Pinpoint the cell where the given text exists, returning its [X, Y] midpoint coordinate. 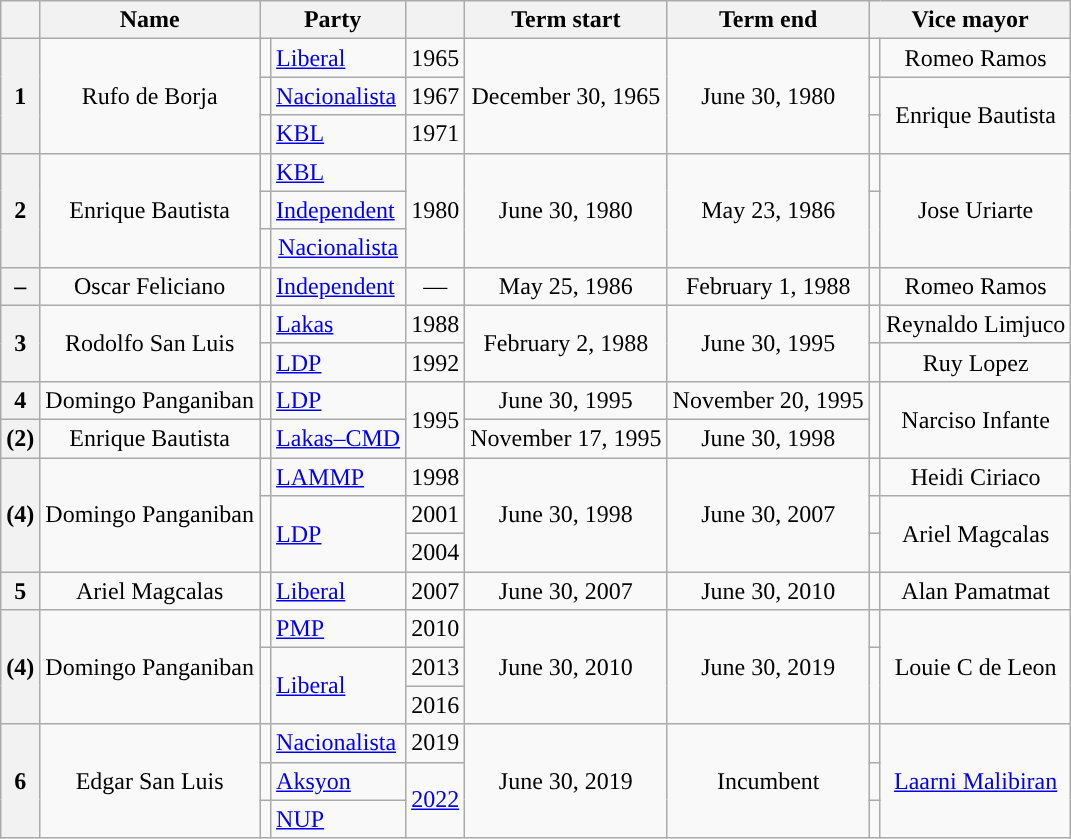
Louie C de Leon [975, 667]
LAMMP [338, 477]
1995 [436, 419]
February 1, 1988 [768, 286]
Alan Pamatmat [975, 591]
2007 [436, 591]
2 [20, 210]
February 2, 1988 [566, 343]
2004 [436, 553]
Jose Uriarte [975, 210]
2022 [436, 800]
Vice mayor [970, 20]
Aksyon [338, 781]
2001 [436, 515]
Heidi Ciriaco [975, 477]
Incumbent [768, 781]
1967 [436, 96]
Oscar Feliciano [150, 286]
NUP [338, 819]
4 [20, 400]
PMP [338, 629]
November 20, 1995 [768, 400]
2013 [436, 667]
Rufo de Borja [150, 96]
November 17, 1995 [566, 438]
– [20, 286]
1965 [436, 58]
1992 [436, 362]
2016 [436, 705]
1971 [436, 134]
Ruy Lopez [975, 362]
1 [20, 96]
— [436, 286]
5 [20, 591]
(2) [20, 438]
1998 [436, 477]
Term start [566, 20]
Term end [768, 20]
December 30, 1965 [566, 96]
6 [20, 781]
Rodolfo San Luis [150, 343]
2010 [436, 629]
Laarni Malibiran [975, 781]
3 [20, 343]
Narciso Infante [975, 419]
Lakas–CMD [338, 438]
Reynaldo Limjuco [975, 324]
Party [333, 20]
Lakas [338, 324]
Edgar San Luis [150, 781]
Name [150, 20]
May 25, 1986 [566, 286]
May 23, 1986 [768, 210]
1980 [436, 210]
2019 [436, 743]
1988 [436, 324]
